Detect which cell encompasses the target text, then output its (x, y) center coordinate. 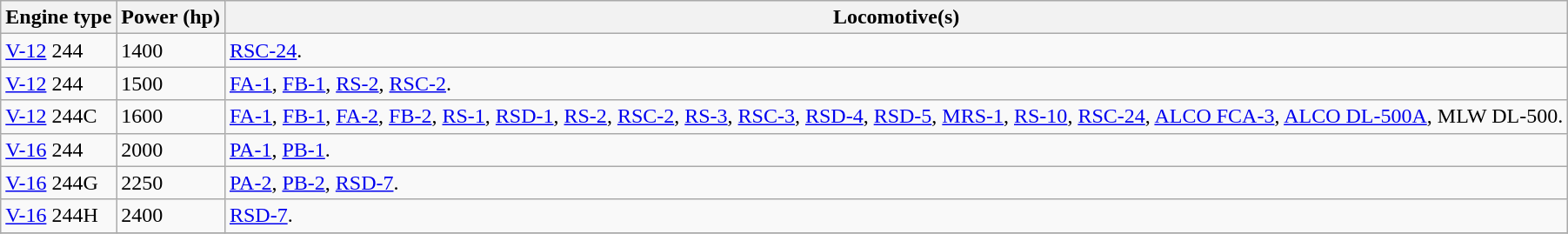
RSC-24. (896, 50)
FA-1, FB-1, RS-2, RSC-2. (896, 84)
PA-1, PB-1. (896, 150)
V-16 244 (59, 150)
2000 (170, 150)
V-16 244H (59, 216)
2400 (170, 216)
1500 (170, 84)
2250 (170, 183)
V-16 244G (59, 183)
Power (hp) (170, 17)
Locomotive(s) (896, 17)
RSD-7. (896, 216)
PA-2, PB-2, RSD-7. (896, 183)
FA-1, FB-1, FA-2, FB-2, RS-1, RSD-1, RS-2, RSC-2, RS-3, RSC-3, RSD-4, RSD-5, MRS-1, RS-10, RSC-24, ALCO FCA-3, ALCO DL-500A, MLW DL-500. (896, 117)
V-12 244C (59, 117)
1600 (170, 117)
1400 (170, 50)
Engine type (59, 17)
